Find where the given text appears and provide that cell's center as (X, Y) coordinate. 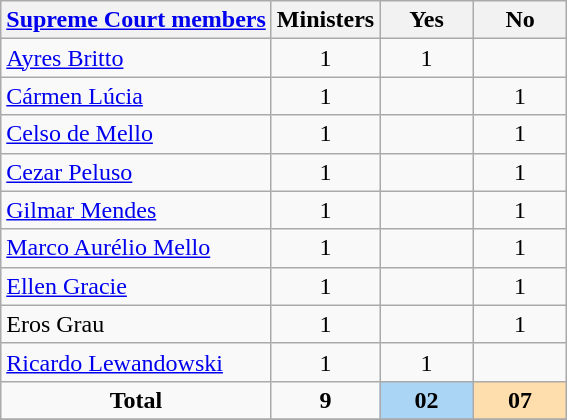
9 (325, 400)
Celso de Mello (136, 134)
Eros Grau (136, 324)
Ricardo Lewandowski (136, 362)
Ellen Gracie (136, 286)
Yes (427, 20)
Supreme Court members (136, 20)
Gilmar Mendes (136, 210)
Cármen Lúcia (136, 96)
Ministers (325, 20)
02 (427, 400)
Cezar Peluso (136, 172)
07 (520, 400)
No (520, 20)
Marco Aurélio Mello (136, 248)
Ayres Britto (136, 58)
Total (136, 400)
